Return the (X, Y) coordinate for the center point of the cell that contains the specified text.  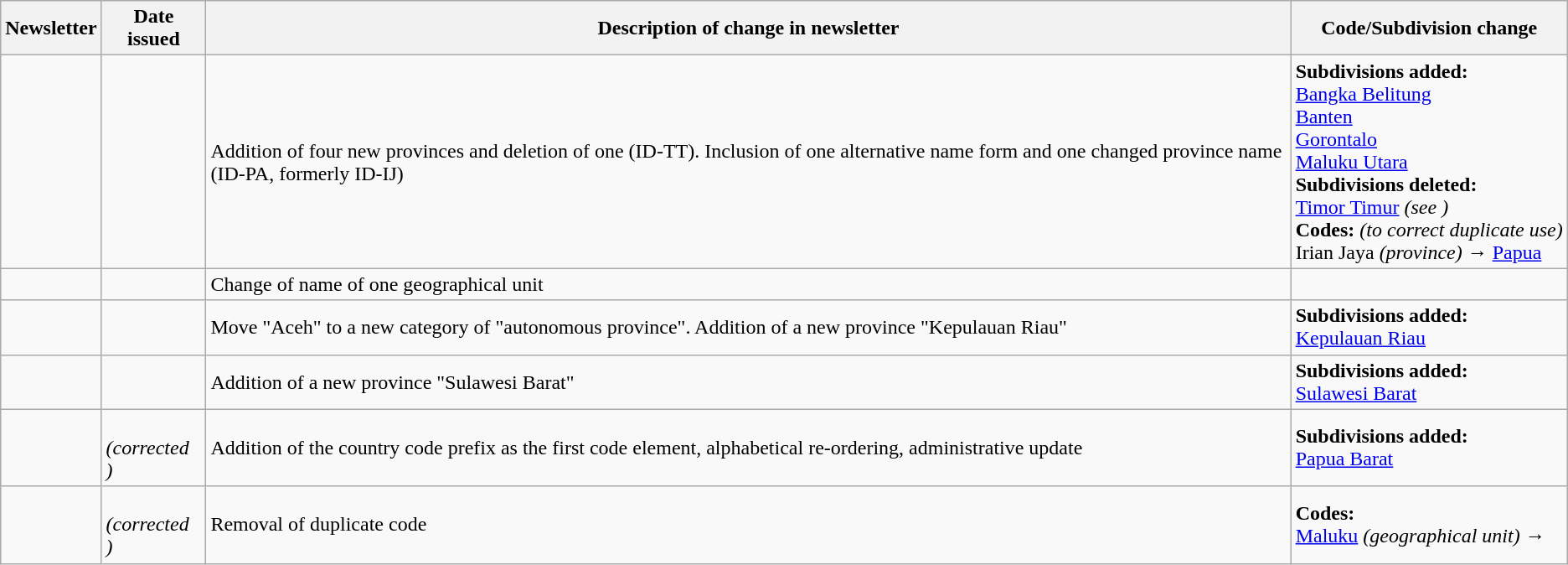
Newsletter (51, 29)
Move "Aceh" to a new category of "autonomous province". Addition of a new province "Kepulauan Riau" (749, 327)
Date issued (154, 29)
Description of change in newsletter (749, 29)
Subdivisions added: Papua Barat (1429, 448)
Subdivisions added: Kepulauan Riau (1429, 327)
Change of name of one geographical unit (749, 284)
Codes: Maluku (geographical unit) → (1429, 525)
Subdivisions added: Sulawesi Barat (1429, 382)
Removal of duplicate code (749, 525)
Addition of a new province "Sulawesi Barat" (749, 382)
Code/Subdivision change (1429, 29)
Addition of the country code prefix as the first code element, alphabetical re-ordering, administrative update (749, 448)
